Output the [X, Y] coordinate of the center of the cell containing the given text.  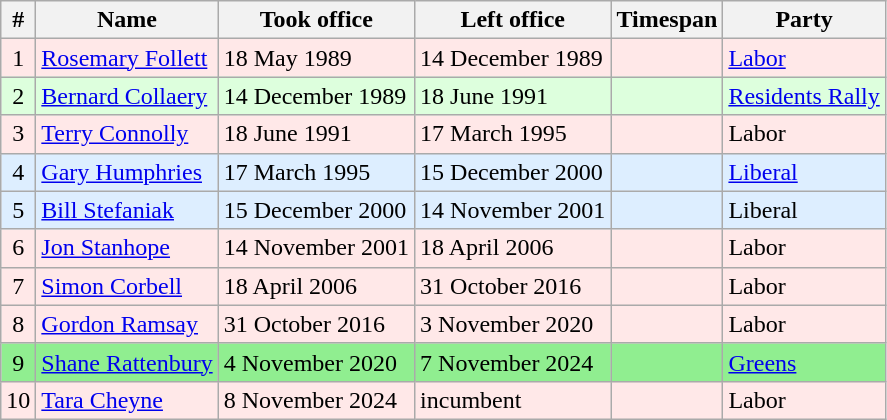
Took office [316, 20]
Shane Rattenbury [127, 362]
7 [18, 286]
Gordon Ramsay [127, 324]
3 November 2020 [513, 324]
5 [18, 210]
Greens [804, 362]
10 [18, 400]
Bill Stefaniak [127, 210]
4 [18, 172]
8 [18, 324]
incumbent [513, 400]
Left office [513, 20]
Tara Cheyne [127, 400]
3 [18, 134]
Party [804, 20]
Terry Connolly [127, 134]
Timespan [667, 20]
8 November 2024 [316, 400]
Bernard Collaery [127, 96]
1 [18, 58]
6 [18, 248]
18 May 1989 [316, 58]
# [18, 20]
7 November 2024 [513, 362]
Residents Rally [804, 96]
Jon Stanhope [127, 248]
Rosemary Follett [127, 58]
2 [18, 96]
Gary Humphries [127, 172]
Simon Corbell [127, 286]
9 [18, 362]
Name [127, 20]
4 November 2020 [316, 362]
